Search for the cell housing the specified text and yield its [X, Y] center coordinate. 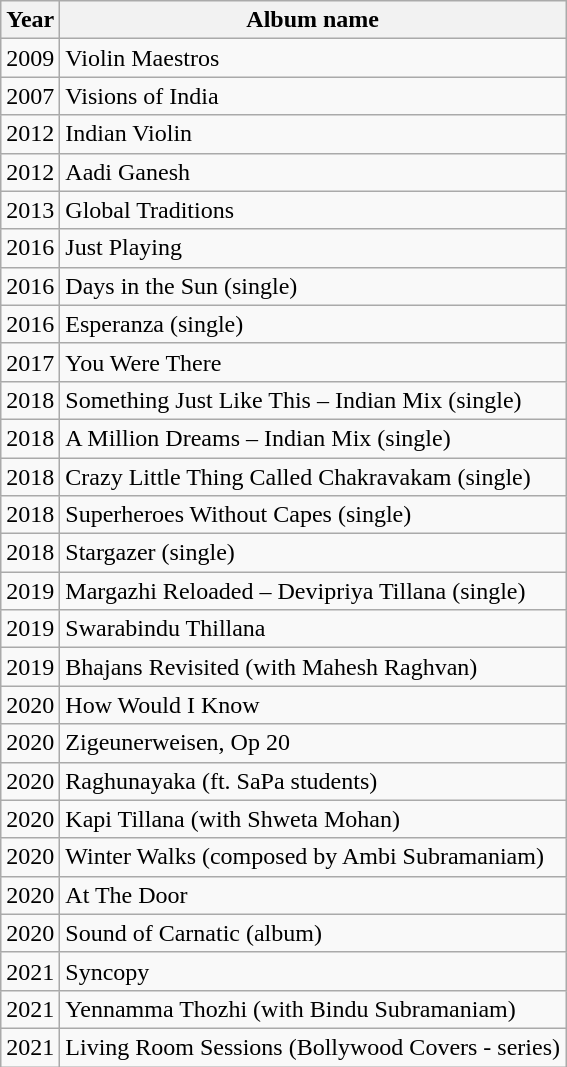
Days in the Sun (single) [313, 286]
2013 [30, 210]
Album name [313, 20]
Esperanza (single) [313, 324]
At The Door [313, 895]
Crazy Little Thing Called Chakravakam (single) [313, 477]
Kapi Tillana (with Shweta Mohan) [313, 819]
Stargazer (single) [313, 553]
Violin Maestros [313, 58]
Superheroes Without Capes (single) [313, 515]
2017 [30, 362]
Living Room Sessions (Bollywood Covers - series) [313, 1047]
Something Just Like This – Indian Mix (single) [313, 400]
Raghunayaka (ft. SaPa students) [313, 781]
Bhajans Revisited (with Mahesh Raghvan) [313, 667]
2009 [30, 58]
Year [30, 20]
Zigeunerweisen, Op 20 [313, 743]
Swarabindu Thillana [313, 629]
You Were There [313, 362]
Visions of India [313, 96]
Indian Violin [313, 134]
2007 [30, 96]
Aadi Ganesh [313, 172]
Winter Walks (composed by Ambi Subramaniam) [313, 857]
Syncopy [313, 971]
Margazhi Reloaded – Devipriya Tillana (single) [313, 591]
Sound of Carnatic (album) [313, 933]
Global Traditions [313, 210]
Just Playing [313, 248]
How Would I Know [313, 705]
Yennamma Thozhi (with Bindu Subramaniam) [313, 1009]
A Million Dreams – Indian Mix (single) [313, 438]
